Return (X, Y) of the center of cell containing provided text 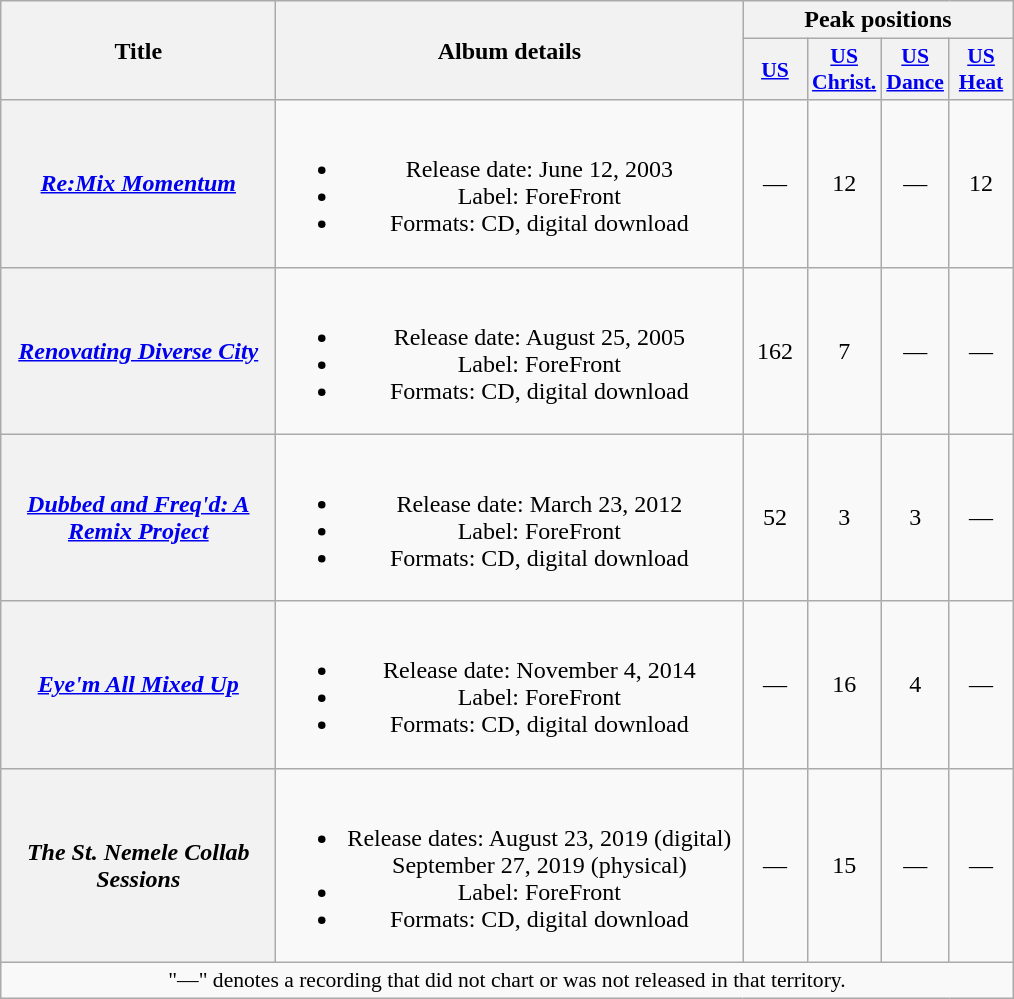
Peak positions (878, 20)
Dubbed and Freq'd: A Remix Project (138, 518)
US Christ. (844, 70)
Re:Mix Momentum (138, 184)
US Dance (915, 70)
US (775, 70)
7 (844, 350)
Renovating Diverse City (138, 350)
Album details (510, 50)
"—" denotes a recording that did not chart or was not released in that territory. (507, 980)
Eye'm All Mixed Up (138, 684)
US Heat (981, 70)
52 (775, 518)
16 (844, 684)
Title (138, 50)
Release date: March 23, 2012Label: ForeFrontFormats: CD, digital download (510, 518)
Release date: June 12, 2003Label: ForeFrontFormats: CD, digital download (510, 184)
Release dates: August 23, 2019 (digital)September 27, 2019 (physical)Label: ForeFrontFormats: CD, digital download (510, 865)
Release date: August 25, 2005Label: ForeFrontFormats: CD, digital download (510, 350)
The St. Nemele Collab Sessions (138, 865)
Release date: November 4, 2014Label: ForeFrontFormats: CD, digital download (510, 684)
15 (844, 865)
4 (915, 684)
162 (775, 350)
